Return [X, Y] of the center of cell containing provided text 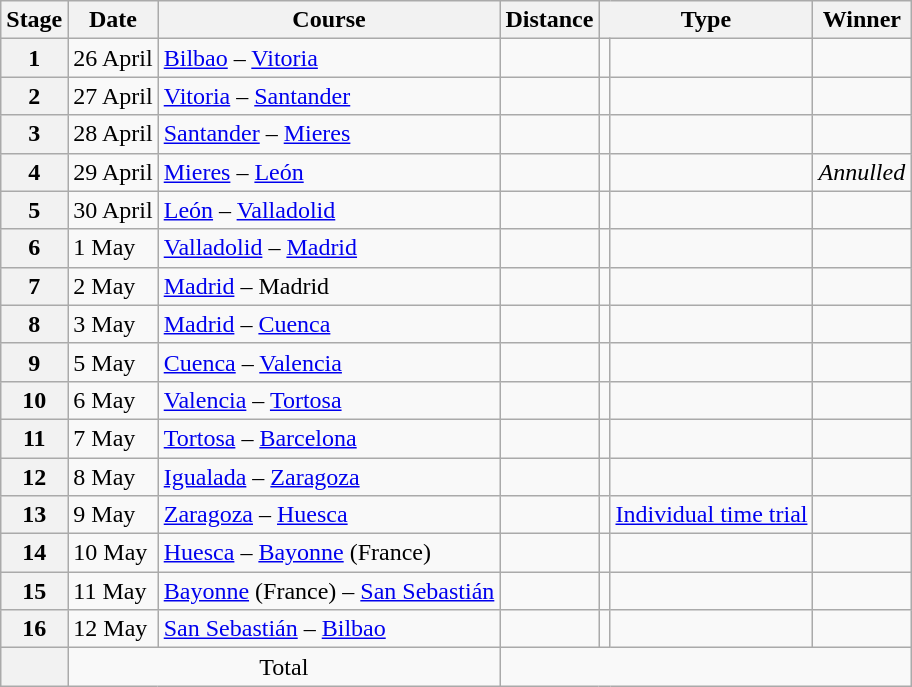
8 [34, 324]
7 May [113, 438]
9 May [113, 515]
30 April [113, 210]
Madrid – Cuenca [329, 324]
Winner [862, 20]
Bilbao – Vitoria [329, 58]
Stage [34, 20]
5 May [113, 362]
Total [284, 667]
Course [329, 20]
Cuenca – Valencia [329, 362]
3 May [113, 324]
Vitoria – Santander [329, 96]
2 May [113, 286]
6 May [113, 400]
12 May [113, 629]
Date [113, 20]
10 [34, 400]
9 [34, 362]
10 May [113, 553]
Huesca – Bayonne (France) [329, 553]
14 [34, 553]
29 April [113, 172]
15 [34, 591]
8 May [113, 477]
Distance [550, 20]
11 May [113, 591]
3 [34, 134]
6 [34, 248]
Type [706, 20]
16 [34, 629]
Zaragoza – Huesca [329, 515]
Mieres – León [329, 172]
13 [34, 515]
Valencia – Tortosa [329, 400]
5 [34, 210]
12 [34, 477]
Annulled [862, 172]
Individual time trial [712, 515]
San Sebastián – Bilbao [329, 629]
Tortosa – Barcelona [329, 438]
11 [34, 438]
27 April [113, 96]
Bayonne (France) – San Sebastián [329, 591]
Igualada – Zaragoza [329, 477]
Valladolid – Madrid [329, 248]
28 April [113, 134]
4 [34, 172]
Madrid – Madrid [329, 286]
7 [34, 286]
León – Valladolid [329, 210]
1 May [113, 248]
Santander – Mieres [329, 134]
1 [34, 58]
26 April [113, 58]
2 [34, 96]
